Provide the [x, y] coordinate of the cell's center where the given text is located.  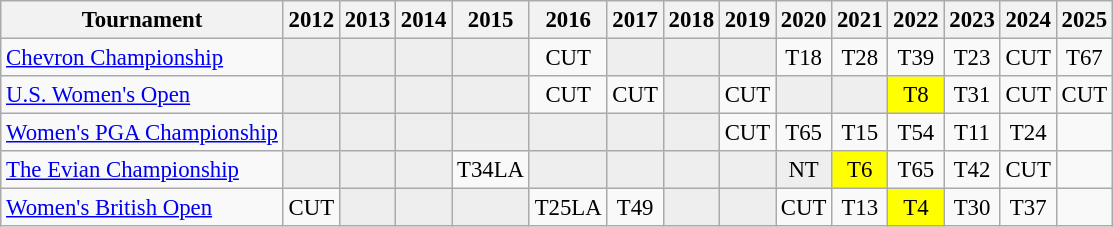
T18 [804, 58]
T42 [972, 170]
2020 [804, 20]
T11 [972, 133]
T13 [860, 208]
T34LA [491, 170]
2024 [1028, 20]
U.S. Women's Open [142, 95]
T31 [972, 95]
2022 [916, 20]
2012 [311, 20]
T37 [1028, 208]
NT [804, 170]
T54 [916, 133]
T30 [972, 208]
T24 [1028, 133]
2023 [972, 20]
2016 [568, 20]
T4 [916, 208]
2013 [367, 20]
The Evian Championship [142, 170]
2014 [424, 20]
2015 [491, 20]
T25LA [568, 208]
T49 [635, 208]
T8 [916, 95]
2017 [635, 20]
T39 [916, 58]
Women's PGA Championship [142, 133]
T28 [860, 58]
T23 [972, 58]
T6 [860, 170]
T15 [860, 133]
2019 [747, 20]
2018 [691, 20]
T67 [1084, 58]
2021 [860, 20]
Women's British Open [142, 208]
Chevron Championship [142, 58]
2025 [1084, 20]
Tournament [142, 20]
